Provide the [x, y] coordinate of the cell's center where the given text is located.  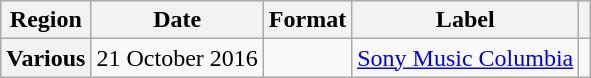
21 October 2016 [177, 58]
Various [46, 58]
Region [46, 20]
Date [177, 20]
Label [466, 20]
Sony Music Columbia [466, 58]
Format [307, 20]
